Provide the [x, y] coordinate of the cell's center where the given text is located.  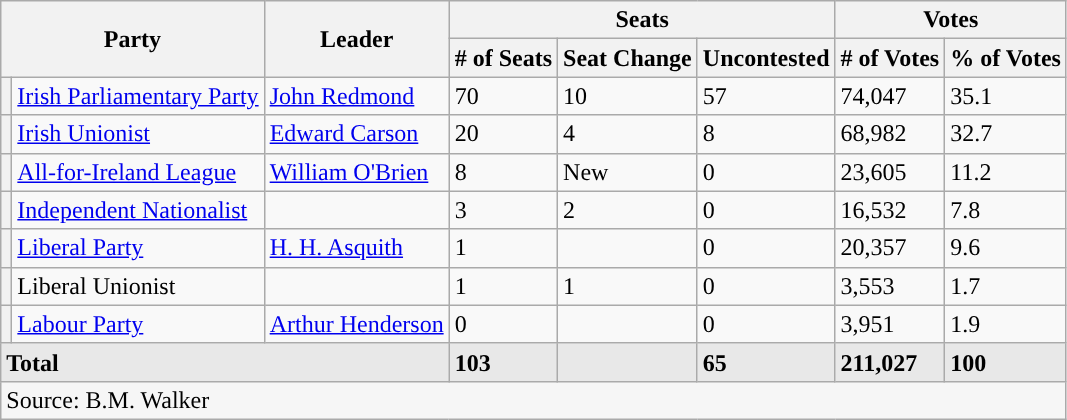
Arthur Henderson [356, 324]
1.9 [1006, 324]
2 [628, 210]
4 [628, 134]
Liberal Party [138, 248]
Seat Change [628, 58]
20 [503, 134]
Independent Nationalist [138, 210]
New [628, 172]
23,605 [890, 172]
Liberal Unionist [138, 286]
# of Votes [890, 58]
35.1 [1006, 96]
74,047 [890, 96]
3,553 [890, 286]
% of Votes [1006, 58]
16,532 [890, 210]
# of Seats [503, 58]
68,982 [890, 134]
Party [132, 39]
32.7 [1006, 134]
H. H. Asquith [356, 248]
65 [766, 362]
70 [503, 96]
Edward Carson [356, 134]
Irish Parliamentary Party [138, 96]
9.6 [1006, 248]
3 [503, 210]
7.8 [1006, 210]
Leader [356, 39]
All-for-Ireland League [138, 172]
John Redmond [356, 96]
Total [225, 362]
Seats [642, 20]
Irish Unionist [138, 134]
100 [1006, 362]
Source: B.M. Walker [534, 400]
103 [503, 362]
11.2 [1006, 172]
1.7 [1006, 286]
20,357 [890, 248]
3,951 [890, 324]
57 [766, 96]
William O'Brien [356, 172]
Labour Party [138, 324]
211,027 [890, 362]
Uncontested [766, 58]
10 [628, 96]
Votes [950, 20]
